Detect which cell encompasses the target text, then output its (X, Y) center coordinate. 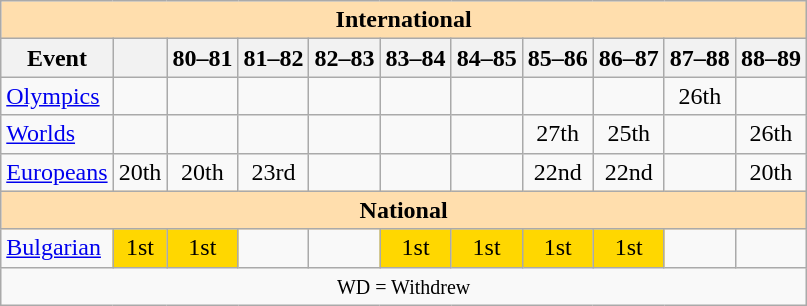
Bulgarian (57, 248)
80–81 (202, 58)
Worlds (57, 134)
85–86 (558, 58)
National (404, 210)
27th (558, 134)
25th (628, 134)
Olympics (57, 96)
82–83 (344, 58)
87–88 (700, 58)
84–85 (486, 58)
Europeans (57, 172)
88–89 (770, 58)
23rd (274, 172)
Event (57, 58)
International (404, 20)
86–87 (628, 58)
WD = Withdrew (404, 286)
81–82 (274, 58)
83–84 (416, 58)
